Search for the cell housing the specified text and yield its (X, Y) center coordinate. 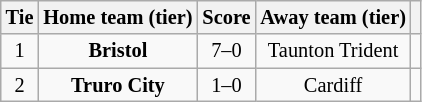
Home team (tier) (118, 17)
Truro City (118, 85)
Bristol (118, 51)
Away team (tier) (332, 17)
Taunton Trident (332, 51)
Tie (20, 17)
Score (226, 17)
2 (20, 85)
1–0 (226, 85)
7–0 (226, 51)
1 (20, 51)
Cardiff (332, 85)
